Pinpoint the cell where the given text exists, returning its [X, Y] midpoint coordinate. 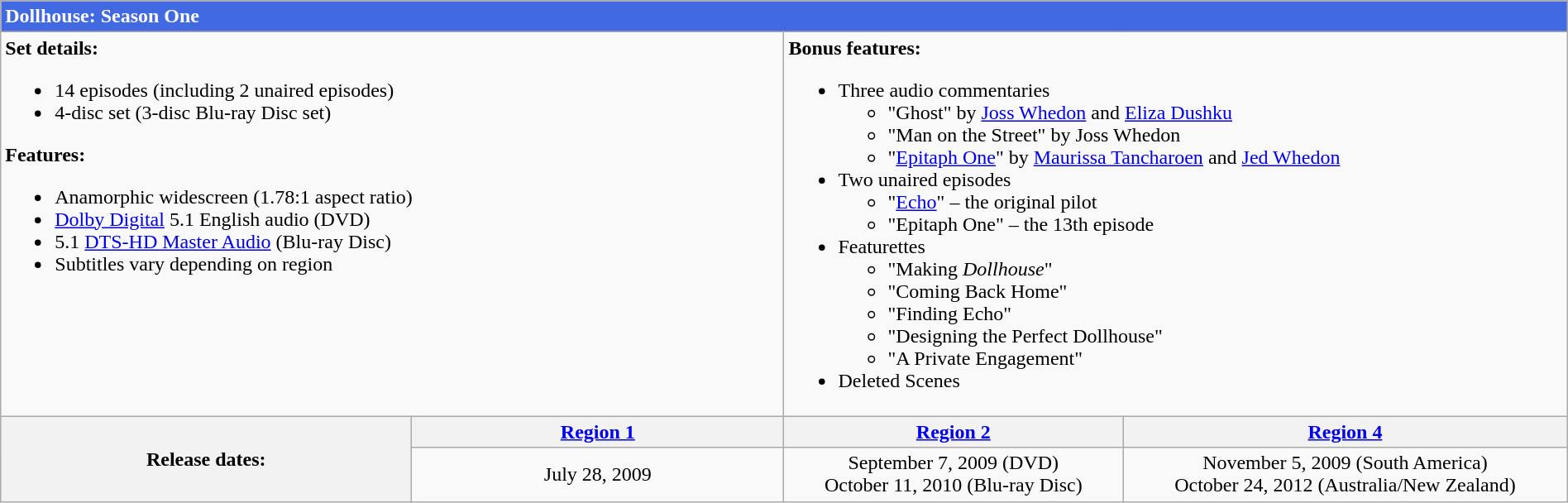
Release dates: [207, 458]
Region 4 [1346, 432]
November 5, 2009 (South America)October 24, 2012 (Australia/New Zealand) [1346, 475]
Region 2 [954, 432]
July 28, 2009 [598, 475]
Dollhouse: Season One [784, 17]
Region 1 [598, 432]
September 7, 2009 (DVD)October 11, 2010 (Blu-ray Disc) [954, 475]
